Pinpoint the cell where the given text exists, returning its (X, Y) midpoint coordinate. 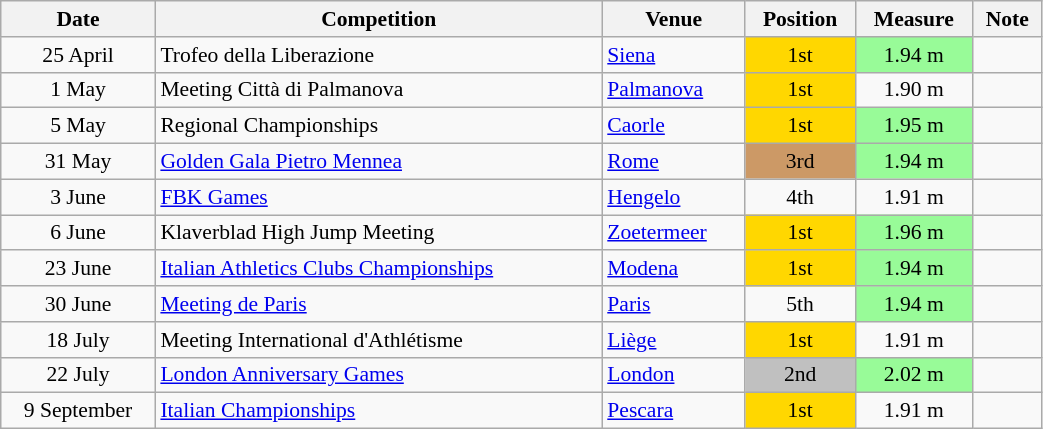
Venue (674, 19)
5th (800, 304)
1.90 m (914, 90)
Zoetermeer (674, 233)
25 April (78, 55)
Pescara (674, 411)
Meeting Città di Palmanova (378, 90)
Siena (674, 55)
3rd (800, 162)
Note (1008, 19)
5 May (78, 126)
Italian Championships (378, 411)
31 May (78, 162)
3 June (78, 197)
Meeting International d'Athlétisme (378, 340)
Meeting de Paris (378, 304)
Measure (914, 19)
Paris (674, 304)
Golden Gala Pietro Mennea (378, 162)
Position (800, 19)
Regional Championships (378, 126)
1.96 m (914, 233)
2nd (800, 375)
30 June (78, 304)
18 July (78, 340)
Hengelo (674, 197)
1.95 m (914, 126)
Italian Athletics Clubs Championships (378, 269)
Klaverblad High Jump Meeting (378, 233)
Date (78, 19)
FBK Games (378, 197)
23 June (78, 269)
Palmanova (674, 90)
London (674, 375)
22 July (78, 375)
Rome (674, 162)
Trofeo della Liberazione (378, 55)
Competition (378, 19)
6 June (78, 233)
Caorle (674, 126)
Liège (674, 340)
4th (800, 197)
London Anniversary Games (378, 375)
9 September (78, 411)
1 May (78, 90)
Modena (674, 269)
2.02 m (914, 375)
